Return [x, y] of the center of cell containing provided text 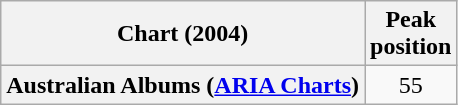
Australian Albums (ARIA Charts) [183, 85]
55 [411, 85]
Chart (2004) [183, 34]
Peakposition [411, 34]
